Return the [x, y] coordinate for the center point of the cell that contains the specified text.  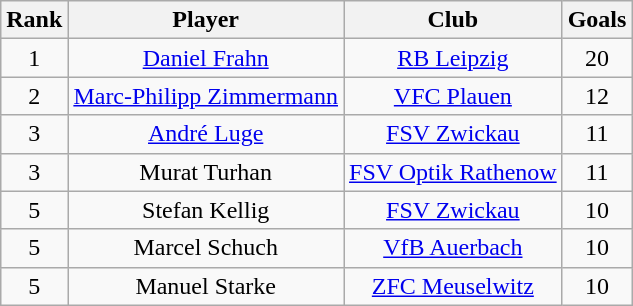
2 [34, 96]
Murat Turhan [206, 172]
RB Leipzig [454, 58]
20 [597, 58]
1 [34, 58]
ZFC Meuselwitz [454, 286]
Marcel Schuch [206, 248]
Manuel Starke [206, 286]
Rank [34, 20]
Club [454, 20]
Player [206, 20]
FSV Optik Rathenow [454, 172]
Daniel Frahn [206, 58]
Marc-Philipp Zimmermann [206, 96]
12 [597, 96]
Stefan Kellig [206, 210]
VFC Plauen [454, 96]
Goals [597, 20]
VfB Auerbach [454, 248]
André Luge [206, 134]
